Return the (x, y) coordinate for the center point of the cell that contains the specified text.  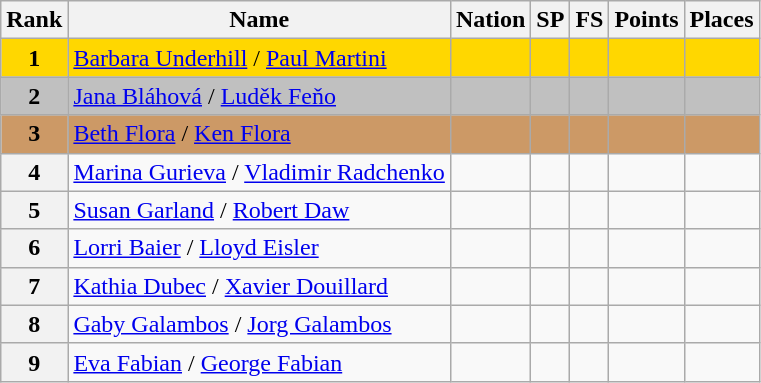
6 (34, 248)
Places (722, 20)
Nation (490, 20)
Jana Bláhová / Luděk Feňo (260, 96)
FS (590, 20)
Gaby Galambos / Jorg Galambos (260, 324)
7 (34, 286)
Susan Garland / Robert Daw (260, 210)
Kathia Dubec / Xavier Douillard (260, 286)
2 (34, 96)
Name (260, 20)
1 (34, 58)
4 (34, 172)
5 (34, 210)
Points (646, 20)
Eva Fabian / George Fabian (260, 362)
Lorri Baier / Lloyd Eisler (260, 248)
3 (34, 134)
9 (34, 362)
Barbara Underhill / Paul Martini (260, 58)
Rank (34, 20)
Beth Flora / Ken Flora (260, 134)
8 (34, 324)
Marina Gurieva / Vladimir Radchenko (260, 172)
SP (550, 20)
